For the text-containing cell, return its midpoint in (x, y) coordinate format. 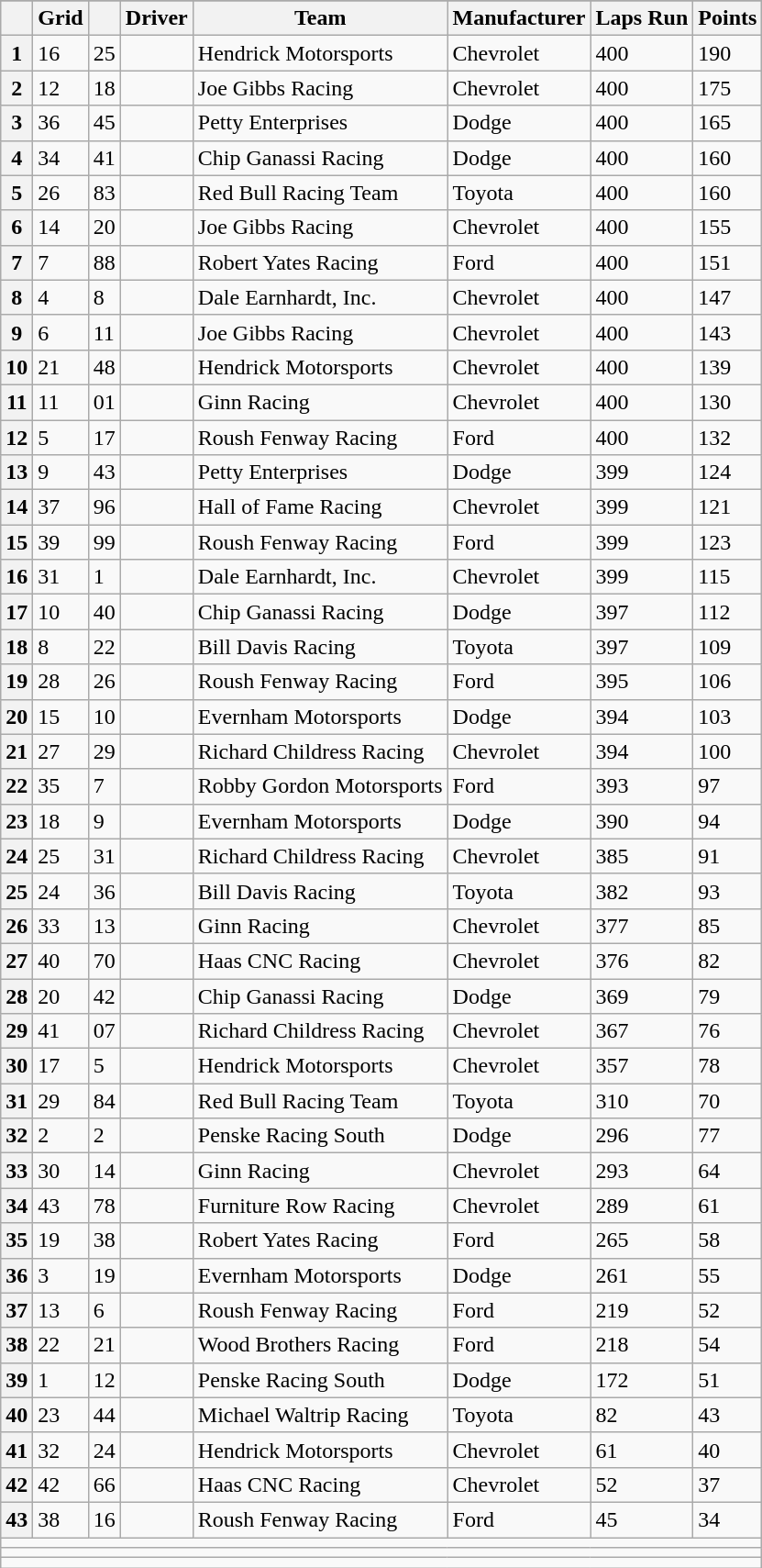
377 (642, 926)
55 (728, 1275)
219 (642, 1310)
172 (642, 1380)
Robby Gordon Motorsports (320, 786)
121 (728, 507)
91 (728, 856)
390 (642, 821)
310 (642, 1101)
77 (728, 1136)
07 (105, 1031)
83 (105, 193)
155 (728, 228)
123 (728, 542)
01 (105, 402)
395 (642, 682)
165 (728, 123)
103 (728, 717)
58 (728, 1240)
139 (728, 367)
175 (728, 88)
147 (728, 297)
357 (642, 1066)
376 (642, 961)
97 (728, 786)
393 (642, 786)
382 (642, 891)
130 (728, 402)
66 (105, 1485)
385 (642, 856)
112 (728, 612)
94 (728, 821)
Team (320, 18)
Points (728, 18)
64 (728, 1171)
369 (642, 995)
289 (642, 1206)
51 (728, 1380)
85 (728, 926)
261 (642, 1275)
Wood Brothers Racing (320, 1345)
143 (728, 332)
109 (728, 647)
88 (105, 262)
190 (728, 53)
124 (728, 473)
99 (105, 542)
132 (728, 438)
Laps Run (642, 18)
106 (728, 682)
367 (642, 1031)
54 (728, 1345)
265 (642, 1240)
76 (728, 1031)
Furniture Row Racing (320, 1206)
Manufacturer (519, 18)
100 (728, 751)
296 (642, 1136)
Grid (61, 18)
218 (642, 1345)
44 (105, 1415)
Driver (156, 18)
93 (728, 891)
115 (728, 577)
84 (105, 1101)
96 (105, 507)
293 (642, 1171)
Hall of Fame Racing (320, 507)
79 (728, 995)
151 (728, 262)
Michael Waltrip Racing (320, 1415)
48 (105, 367)
